Capture the cell that displays the provided text and extract its [X, Y] central coordinate. 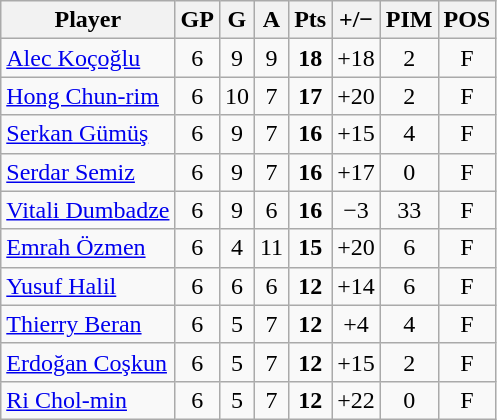
Serkan Gümüş [88, 134]
33 [409, 210]
18 [310, 58]
Alec Koçoğlu [88, 58]
A [271, 20]
G [236, 20]
Ri Chol-min [88, 400]
Serdar Semiz [88, 172]
GP [197, 20]
+4 [356, 324]
Erdoğan Coşkun [88, 362]
15 [310, 248]
+14 [356, 286]
Hong Chun-rim [88, 96]
11 [271, 248]
PIM [409, 20]
10 [236, 96]
−3 [356, 210]
Vitali Dumbadze [88, 210]
+17 [356, 172]
+/− [356, 20]
Thierry Beran [88, 324]
+18 [356, 58]
Yusuf Halil [88, 286]
Emrah Özmen [88, 248]
+22 [356, 400]
POS [467, 20]
Pts [310, 20]
17 [310, 96]
Player [88, 20]
